Pinpoint the cell where the given text exists, returning its (x, y) midpoint coordinate. 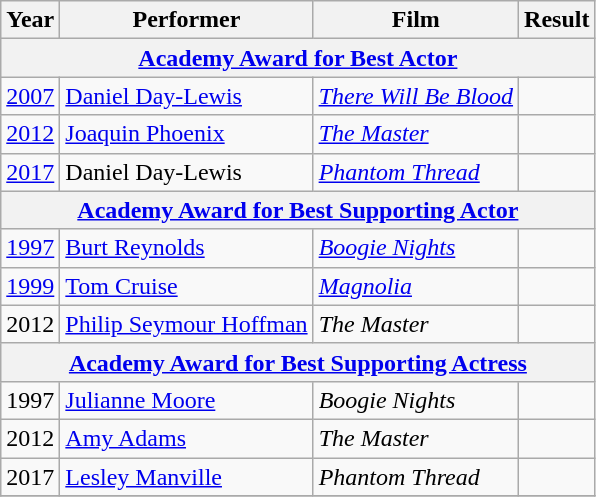
Academy Award for Best Supporting Actor (298, 210)
Film (416, 20)
Academy Award for Best Actor (298, 58)
Year (30, 20)
1999 (30, 286)
2007 (30, 96)
Academy Award for Best Supporting Actress (298, 362)
Performer (186, 20)
Magnolia (416, 286)
Amy Adams (186, 438)
Tom Cruise (186, 286)
There Will Be Blood (416, 96)
Philip Seymour Hoffman (186, 324)
Burt Reynolds (186, 248)
Joaquin Phoenix (186, 134)
Result (557, 20)
Lesley Manville (186, 477)
Julianne Moore (186, 400)
